Find where the given text appears and provide that cell's center as (X, Y) coordinate. 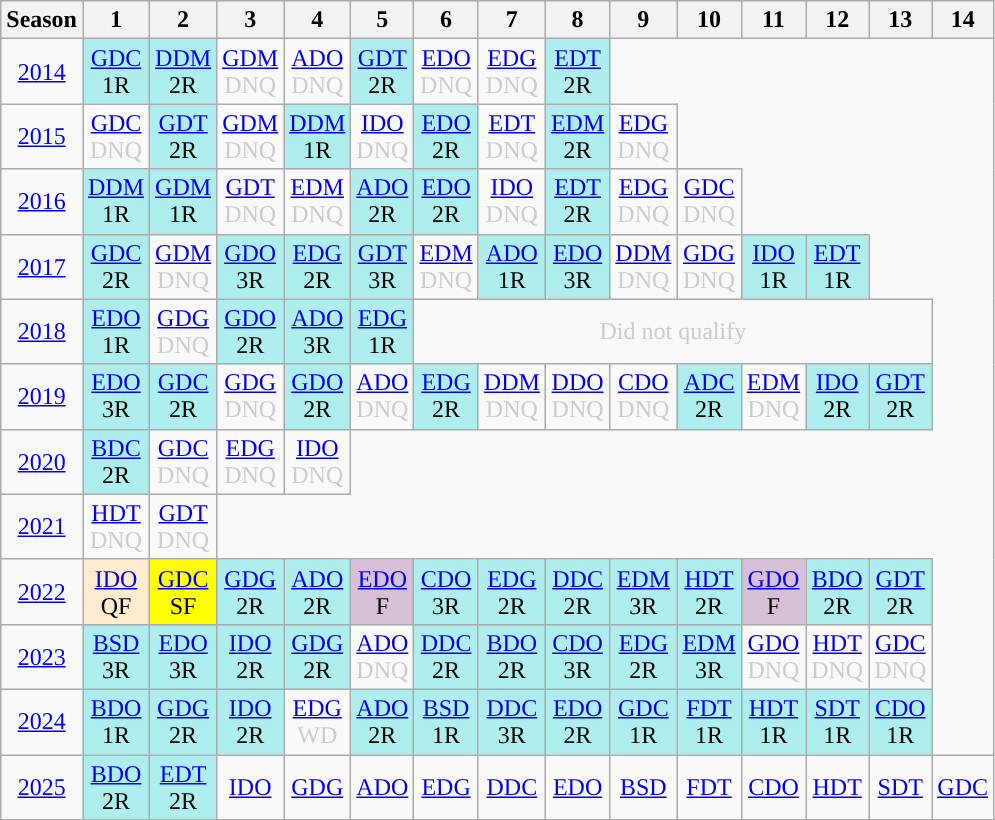
GDO3R (250, 266)
11 (773, 20)
DDC (512, 786)
2022 (42, 592)
2020 (42, 462)
2 (184, 20)
EDOF (382, 592)
7 (512, 20)
CDO1R (900, 722)
EDGWD (318, 722)
SDT (900, 786)
ADO3R (318, 332)
2021 (42, 526)
IDOQF (116, 592)
EDO (577, 786)
HDT (838, 786)
EDO1R (116, 332)
BSD1R (446, 722)
GDG (318, 786)
2016 (42, 202)
2017 (42, 266)
2015 (42, 136)
10 (709, 20)
CDO (773, 786)
BSD3R (116, 656)
BDC2R (116, 462)
GDT3R (382, 266)
HDT1R (773, 722)
ADO1R (512, 266)
GDC (963, 786)
2019 (42, 396)
ADC2R (709, 396)
2025 (42, 786)
8 (577, 20)
GDCSF (184, 592)
FDT (709, 786)
IDO1R (773, 266)
SDT1R (838, 722)
GDOF (773, 592)
HDT2R (709, 592)
DDM2R (184, 72)
9 (644, 20)
1 (116, 20)
FDT1R (709, 722)
14 (963, 20)
GDODNQ (773, 656)
4 (318, 20)
EDG (446, 786)
DDODNQ (577, 396)
6 (446, 20)
3 (250, 20)
ADO (382, 786)
CDODNQ (644, 396)
2018 (42, 332)
5 (382, 20)
DDC3R (512, 722)
Did not qualify (673, 332)
12 (838, 20)
2024 (42, 722)
Season (42, 20)
BDO1R (116, 722)
EDM2R (577, 136)
EDTDNQ (512, 136)
13 (900, 20)
EDT1R (838, 266)
2023 (42, 656)
2014 (42, 72)
IDO (250, 786)
EDG1R (382, 332)
GDM1R (184, 202)
EDODNQ (446, 72)
BSD (644, 786)
